Find where the given text appears and provide that cell's center as (x, y) coordinate. 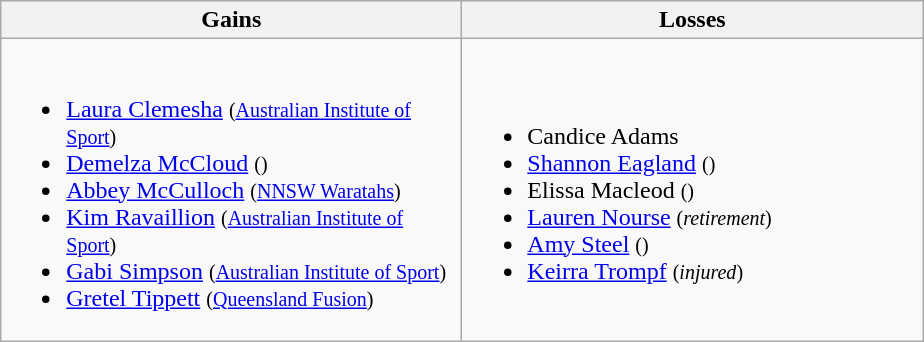
Losses (692, 20)
Gains (232, 20)
Candice AdamsShannon Eagland ()Elissa Macleod ()Lauren Nourse (retirement)Amy Steel ()Keirra Trompf (injured) (692, 190)
